From the cell containing the given text, extract its center point as (X, Y) coordinate. 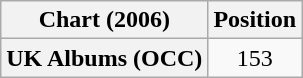
Position (255, 20)
Chart (2006) (104, 20)
UK Albums (OCC) (104, 58)
153 (255, 58)
